Capture the cell that displays the provided text and extract its (X, Y) central coordinate. 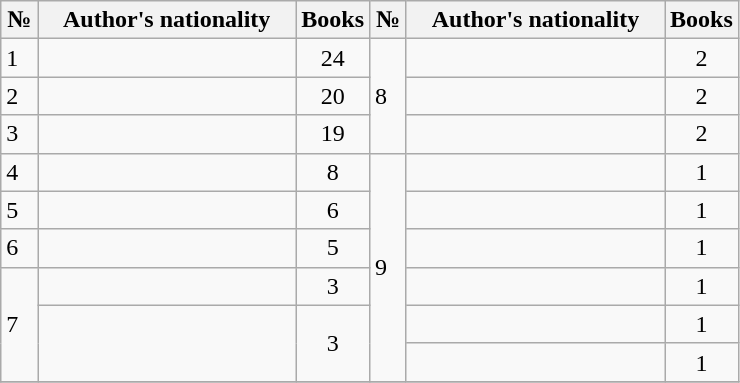
20 (333, 96)
4 (20, 172)
19 (333, 134)
9 (388, 267)
7 (20, 324)
24 (333, 58)
